Scan for the cell matching the given text and deliver its (x, y) coordinate at center. 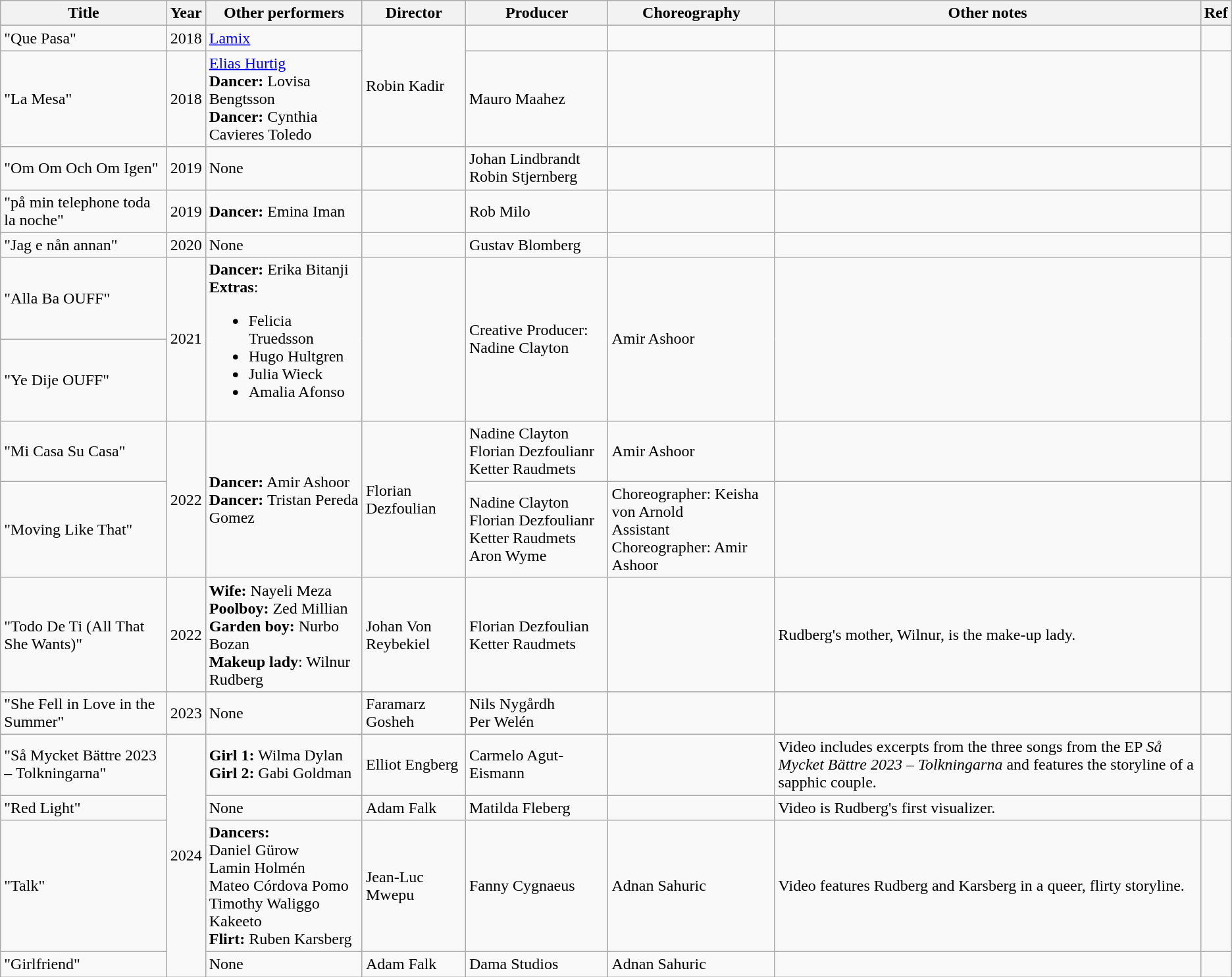
"Moving Like That" (84, 529)
Dama Studios (537, 964)
Robin Kadir (413, 86)
"Om Om Och Om Igen" (84, 169)
Dancer: Emina Iman (284, 211)
"La Mesa" (84, 99)
Jean-Luc Mwepu (413, 886)
"Mi Casa Su Casa" (84, 451)
Matilda Fleberg (537, 808)
Florian DezfoulianKetter Raudmets (537, 635)
2020 (186, 245)
Director (413, 13)
Johan Von Reybekiel (413, 635)
"på min telephone toda la noche" (84, 211)
Dancers:Daniel GürowLamin HolménMateo Córdova PomoTimothy Waliggo KakeetoFlirt: Ruben Karsberg (284, 886)
Rob Milo (537, 211)
Fanny Cygnaeus (537, 886)
Video is Rudberg's first visualizer. (987, 808)
Other notes (987, 13)
Other performers (284, 13)
"Jag e nån annan" (84, 245)
"Ye Dije OUFF" (84, 380)
2023 (186, 712)
Ref (1216, 13)
Johan LindbrandtRobin Stjernberg (537, 169)
Wife: Nayeli MezaPoolboy: Zed MillianGarden boy: Nurbo BozanMakeup lady: Wilnur Rudberg (284, 635)
Dancer: Amir AshoorDancer: Tristan Pereda Gomez (284, 499)
Producer (537, 13)
2024 (186, 855)
"She Fell in Love in the Summer" (84, 712)
Dancer: Erika BitanjiExtras:Felicia TruedssonHugo HultgrenJulia WieckAmalia Afonso (284, 339)
Florian Dezfoulian (413, 499)
Girl 1: Wilma DylanGirl 2: Gabi Goldman (284, 764)
"Red Light" (84, 808)
"Så Mycket Bättre 2023 – Tolkningarna" (84, 764)
"Talk" (84, 886)
Elliot Engberg (413, 764)
Nadine ClaytonFlorian DezfoulianrKetter Raudmets (537, 451)
Gustav Blomberg (537, 245)
Carmelo Agut-Eismann (537, 764)
Mauro Maahez (537, 99)
Nils NygårdhPer Welén (537, 712)
Video features Rudberg and Karsberg in a queer, flirty storyline. (987, 886)
Faramarz Gosheh (413, 712)
"Girlfriend" (84, 964)
Elias HurtigDancer: Lovisa BengtssonDancer: Cynthia Cavieres Toledo (284, 99)
Creative Producer: Nadine Clayton (537, 339)
Nadine ClaytonFlorian DezfoulianrKetter RaudmetsAron Wyme (537, 529)
Title (84, 13)
"Que Pasa" (84, 38)
Rudberg's mother, Wilnur, is the make-up lady. (987, 635)
Choreographer: Keisha von ArnoldAssistant Choreographer: Amir Ashoor (691, 529)
Choreography (691, 13)
"Alla Ba OUFF" (84, 298)
2021 (186, 339)
"Todo De Ti (All That She Wants)" (84, 635)
Year (186, 13)
Video includes excerpts from the three songs from the EP Så Mycket Bättre 2023 – Tolkningarna and features the storyline of a sapphic couple. (987, 764)
Lamix (284, 38)
